Return the (X, Y) coordinate for the center point of the cell that contains the specified text.  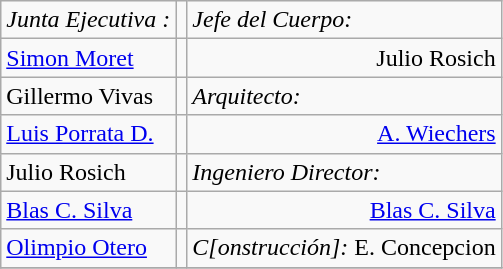
Arquitecto: (344, 96)
Olimpio Otero (88, 248)
Gillermo Vivas (88, 96)
Junta Ejecutiva : (88, 20)
C[onstrucción]: E. Concepcion (344, 248)
Simon Moret (88, 58)
A. Wiechers (344, 134)
Ingeniero Director: (344, 172)
Luis Porrata D. (88, 134)
Jefe del Cuerpo: (344, 20)
